Return the (x, y) coordinate for the center point of the cell that contains the specified text.  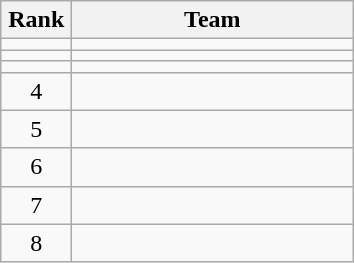
Rank (36, 20)
8 (36, 243)
5 (36, 129)
7 (36, 205)
Team (212, 20)
6 (36, 167)
4 (36, 91)
